Capture the cell that displays the provided text and extract its [x, y] central coordinate. 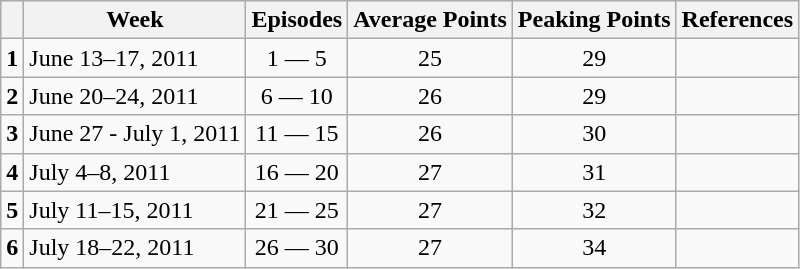
July 11–15, 2011 [135, 210]
21 — 25 [297, 210]
Episodes [297, 20]
30 [594, 134]
26 — 30 [297, 248]
1 — 5 [297, 58]
References [738, 20]
3 [12, 134]
June 13–17, 2011 [135, 58]
34 [594, 248]
4 [12, 172]
31 [594, 172]
Average Points [430, 20]
June 27 - July 1, 2011 [135, 134]
June 20–24, 2011 [135, 96]
5 [12, 210]
Week [135, 20]
32 [594, 210]
2 [12, 96]
1 [12, 58]
6 [12, 248]
July 4–8, 2011 [135, 172]
6 — 10 [297, 96]
16 — 20 [297, 172]
Peaking Points [594, 20]
25 [430, 58]
July 18–22, 2011 [135, 248]
11 — 15 [297, 134]
